Identify which cell holds the provided text, then report its (x, y) central coordinate. 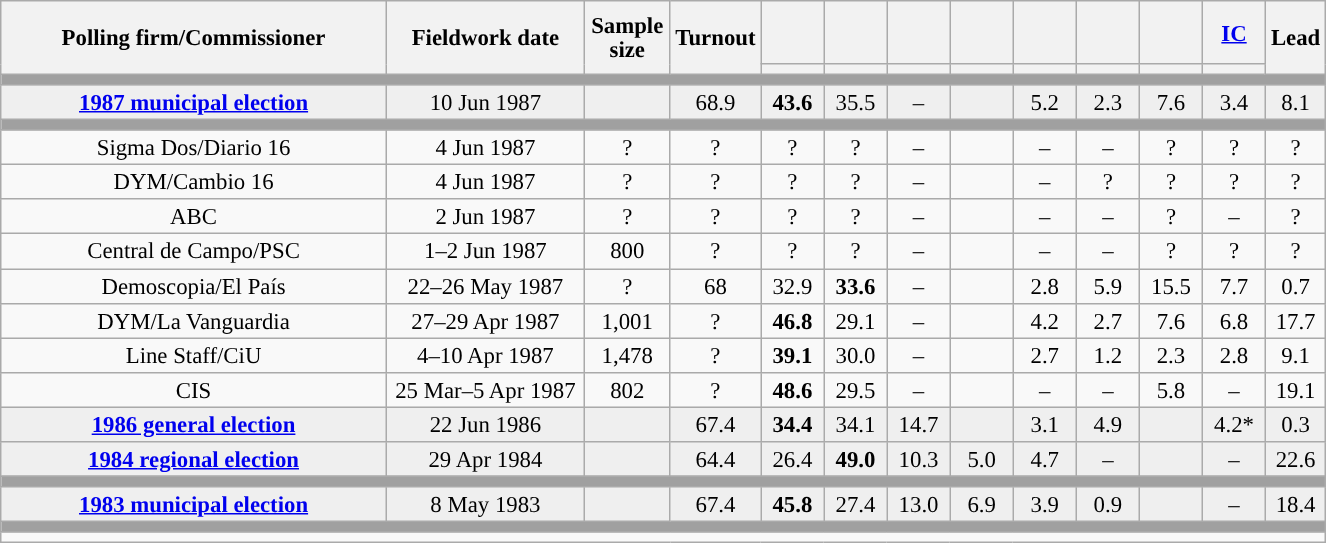
1,001 (627, 320)
5.0 (982, 460)
4.2 (1044, 320)
Lead (1296, 38)
800 (627, 252)
DYM/La Vanguardia (194, 320)
29.5 (856, 390)
6.8 (1234, 320)
7.7 (1234, 286)
IC (1234, 32)
14.7 (918, 424)
18.4 (1296, 504)
34.1 (856, 424)
1.2 (1108, 356)
46.8 (792, 320)
27.4 (856, 504)
DYM/Cambio 16 (194, 182)
Polling firm/Commissioner (194, 38)
0.9 (1108, 504)
Sigma Dos/Diario 16 (194, 148)
5.2 (1044, 102)
9.1 (1296, 356)
10.3 (918, 460)
CIS (194, 390)
1987 municipal election (194, 102)
45.8 (792, 504)
Central de Campo/PSC (194, 252)
39.1 (792, 356)
30.0 (856, 356)
49.0 (856, 460)
29.1 (856, 320)
26.4 (792, 460)
17.7 (1296, 320)
29 Apr 1984 (485, 460)
Demoscopia/El País (194, 286)
ABC (194, 218)
10 Jun 1987 (485, 102)
1984 regional election (194, 460)
1–2 Jun 1987 (485, 252)
6.9 (982, 504)
8 May 1983 (485, 504)
5.9 (1108, 286)
4.9 (1108, 424)
68 (716, 286)
27–29 Apr 1987 (485, 320)
43.6 (792, 102)
0.7 (1296, 286)
22.6 (1296, 460)
Fieldwork date (485, 38)
32.9 (792, 286)
3.1 (1044, 424)
34.4 (792, 424)
1983 municipal election (194, 504)
19.1 (1296, 390)
48.6 (792, 390)
64.4 (716, 460)
4–10 Apr 1987 (485, 356)
Turnout (716, 38)
1,478 (627, 356)
8.1 (1296, 102)
68.9 (716, 102)
1986 general election (194, 424)
0.3 (1296, 424)
15.5 (1170, 286)
Line Staff/CiU (194, 356)
3.4 (1234, 102)
35.5 (856, 102)
4.2* (1234, 424)
33.6 (856, 286)
22 Jun 1986 (485, 424)
5.8 (1170, 390)
Sample size (627, 38)
25 Mar–5 Apr 1987 (485, 390)
13.0 (918, 504)
4.7 (1044, 460)
22–26 May 1987 (485, 286)
3.9 (1044, 504)
802 (627, 390)
2 Jun 1987 (485, 218)
